Return (x, y) of the center of cell containing provided text 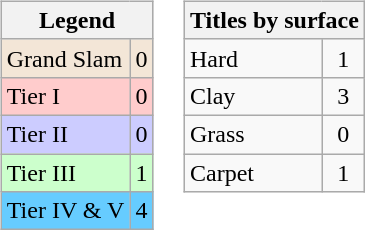
Tier I (66, 96)
Clay (253, 96)
Grand Slam (66, 58)
Tier III (66, 173)
Tier II (66, 134)
3 (343, 96)
Legend (77, 20)
Grass (253, 134)
Titles by surface (274, 20)
Hard (253, 58)
Tier IV & V (66, 211)
Carpet (253, 173)
4 (142, 211)
